Output the [x, y] coordinate of the center of the cell containing the given text.  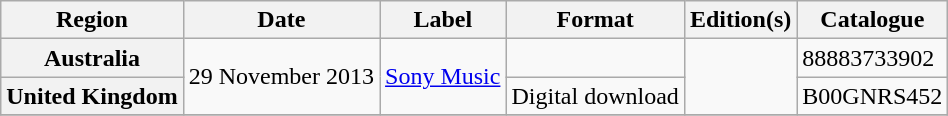
Date [281, 20]
Sony Music [443, 77]
Digital download [595, 96]
88883733902 [872, 58]
Format [595, 20]
United Kingdom [92, 96]
Australia [92, 58]
B00GNRS452 [872, 96]
29 November 2013 [281, 77]
Edition(s) [740, 20]
Region [92, 20]
Label [443, 20]
Catalogue [872, 20]
